Scan for the cell matching the given text and deliver its [x, y] coordinate at center. 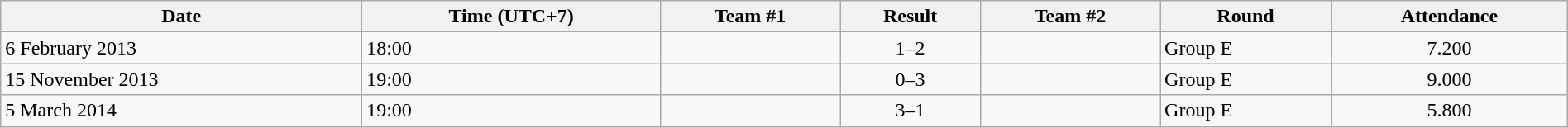
Team #2 [1070, 17]
7.200 [1450, 48]
5.800 [1450, 111]
18:00 [511, 48]
Attendance [1450, 17]
3–1 [911, 111]
1–2 [911, 48]
Team #1 [751, 17]
6 February 2013 [182, 48]
9.000 [1450, 79]
5 March 2014 [182, 111]
Result [911, 17]
15 November 2013 [182, 79]
Round [1245, 17]
0–3 [911, 79]
Time (UTC+7) [511, 17]
Date [182, 17]
